Return (x, y) of the center of cell containing provided text 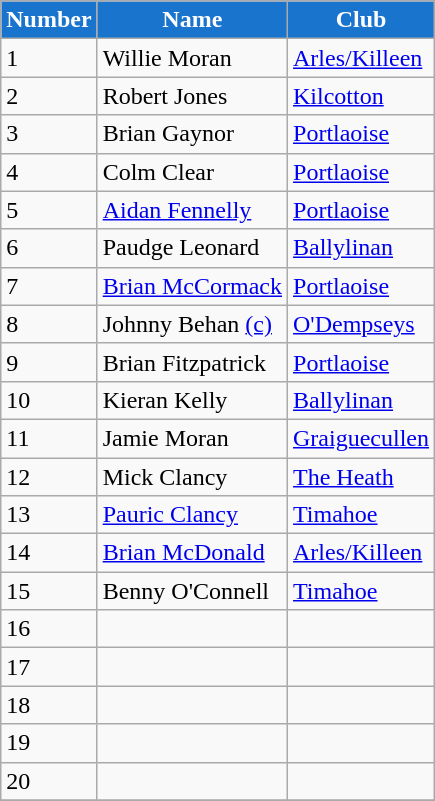
5 (49, 210)
Name (192, 20)
Kieran Kelly (192, 400)
Brian Fitzpatrick (192, 362)
3 (49, 134)
Brian McCormack (192, 286)
8 (49, 324)
17 (49, 667)
The Heath (362, 477)
Graiguecullen (362, 438)
16 (49, 629)
Pauric Clancy (192, 515)
Willie Moran (192, 58)
14 (49, 553)
Brian McDonald (192, 553)
2 (49, 96)
7 (49, 286)
4 (49, 172)
Benny O'Connell (192, 591)
Aidan Fennelly (192, 210)
Brian Gaynor (192, 134)
6 (49, 248)
10 (49, 400)
15 (49, 591)
Robert Jones (192, 96)
Mick Clancy (192, 477)
Number (49, 20)
11 (49, 438)
19 (49, 743)
Kilcotton (362, 96)
Jamie Moran (192, 438)
Johnny Behan (c) (192, 324)
Club (362, 20)
O'Dempseys (362, 324)
18 (49, 705)
13 (49, 515)
20 (49, 781)
Colm Clear (192, 172)
12 (49, 477)
Paudge Leonard (192, 248)
9 (49, 362)
1 (49, 58)
